From the cell containing the given text, extract its center point as [x, y] coordinate. 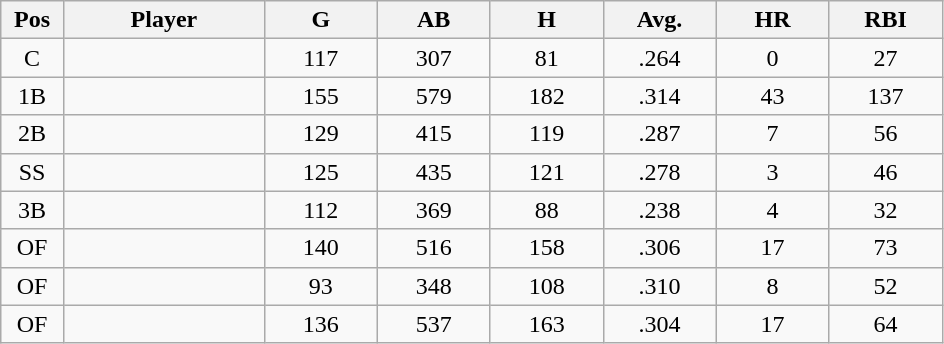
.314 [660, 96]
43 [772, 96]
93 [320, 286]
125 [320, 172]
3B [32, 210]
369 [434, 210]
.238 [660, 210]
81 [546, 58]
119 [546, 134]
579 [434, 96]
158 [546, 248]
.310 [660, 286]
1B [32, 96]
SS [32, 172]
8 [772, 286]
H [546, 20]
3 [772, 172]
.306 [660, 248]
121 [546, 172]
129 [320, 134]
182 [546, 96]
HR [772, 20]
0 [772, 58]
.287 [660, 134]
4 [772, 210]
117 [320, 58]
64 [886, 324]
537 [434, 324]
516 [434, 248]
73 [886, 248]
137 [886, 96]
.278 [660, 172]
112 [320, 210]
52 [886, 286]
140 [320, 248]
46 [886, 172]
136 [320, 324]
435 [434, 172]
.304 [660, 324]
348 [434, 286]
32 [886, 210]
307 [434, 58]
155 [320, 96]
27 [886, 58]
AB [434, 20]
108 [546, 286]
Player [164, 20]
.264 [660, 58]
415 [434, 134]
2B [32, 134]
Avg. [660, 20]
RBI [886, 20]
7 [772, 134]
G [320, 20]
88 [546, 210]
C [32, 58]
163 [546, 324]
Pos [32, 20]
56 [886, 134]
